Search for the cell housing the specified text and yield its [x, y] center coordinate. 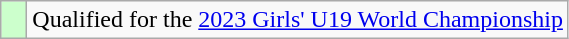
Qualified for the 2023 Girls' U19 World Championship [298, 20]
